Scan for the cell matching the given text and deliver its [x, y] coordinate at center. 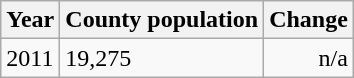
19,275 [162, 58]
County population [162, 20]
2011 [30, 58]
Change [309, 20]
Year [30, 20]
n/a [309, 58]
